For the text-containing cell, return its midpoint in [x, y] coordinate format. 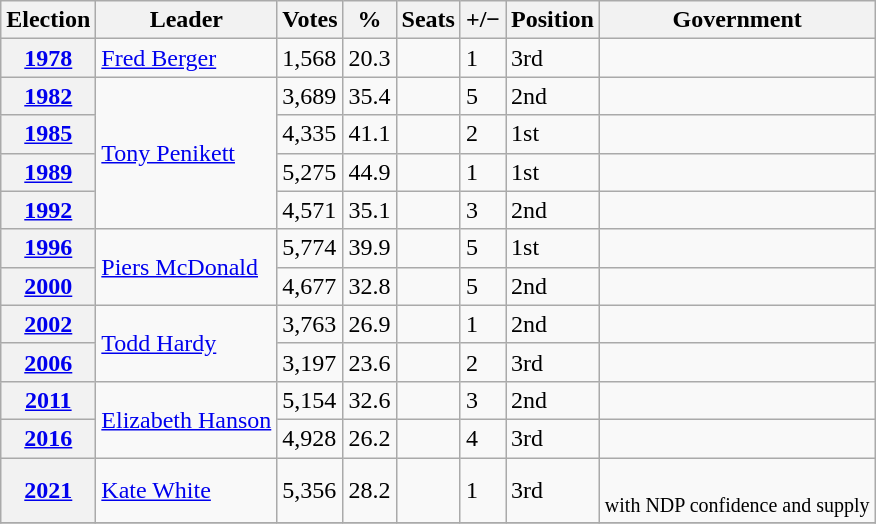
35.4 [370, 96]
5,275 [310, 172]
+/− [482, 20]
2016 [48, 438]
Leader [186, 20]
4 [482, 438]
4,928 [310, 438]
5,774 [310, 248]
39.9 [370, 248]
Government [737, 20]
Elizabeth Hanson [186, 419]
Votes [310, 20]
Piers McDonald [186, 267]
2021 [48, 490]
1989 [48, 172]
41.1 [370, 134]
1992 [48, 210]
Position [553, 20]
5,154 [310, 400]
2011 [48, 400]
44.9 [370, 172]
2006 [48, 362]
1982 [48, 96]
1985 [48, 134]
20.3 [370, 58]
32.8 [370, 286]
Seats [428, 20]
26.9 [370, 324]
Tony Penikett [186, 153]
26.2 [370, 438]
Election [48, 20]
1,568 [310, 58]
Fred Berger [186, 58]
Kate White [186, 490]
Todd Hardy [186, 343]
with NDP confidence and supply [737, 490]
4,677 [310, 286]
5,356 [310, 490]
4,335 [310, 134]
32.6 [370, 400]
35.1 [370, 210]
2002 [48, 324]
3,197 [310, 362]
3,689 [310, 96]
4,571 [310, 210]
1978 [48, 58]
23.6 [370, 362]
1996 [48, 248]
2000 [48, 286]
28.2 [370, 490]
% [370, 20]
3,763 [310, 324]
